For the text-containing cell, return its midpoint in (X, Y) coordinate format. 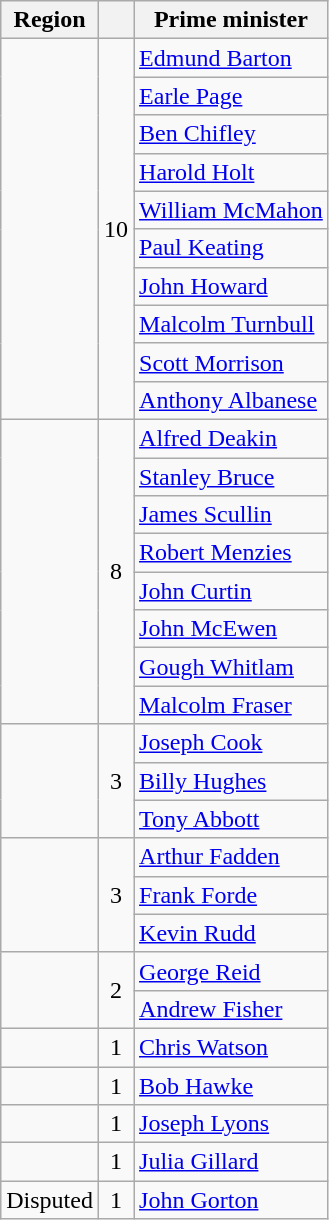
Disputed (50, 1200)
Joseph Cook (232, 743)
John Curtin (232, 591)
Region (50, 20)
Chris Watson (232, 1047)
Billy Hughes (232, 781)
Paul Keating (232, 248)
2 (116, 990)
Anthony Albanese (232, 400)
Malcolm Turnbull (232, 324)
Earle Page (232, 96)
Tony Abbott (232, 819)
Kevin Rudd (232, 933)
Arthur Fadden (232, 857)
Stanley Bruce (232, 477)
10 (116, 230)
Julia Gillard (232, 1162)
Prime minister (232, 20)
Harold Holt (232, 172)
Bob Hawke (232, 1085)
Ben Chifley (232, 134)
Malcolm Fraser (232, 705)
James Scullin (232, 515)
Joseph Lyons (232, 1124)
Andrew Fisher (232, 1009)
John McEwen (232, 629)
Scott Morrison (232, 362)
William McMahon (232, 210)
Robert Menzies (232, 553)
Gough Whitlam (232, 667)
Edmund Barton (232, 58)
John Gorton (232, 1200)
Frank Forde (232, 895)
George Reid (232, 971)
John Howard (232, 286)
Alfred Deakin (232, 438)
8 (116, 571)
